For the text-containing cell, return its midpoint in (x, y) coordinate format. 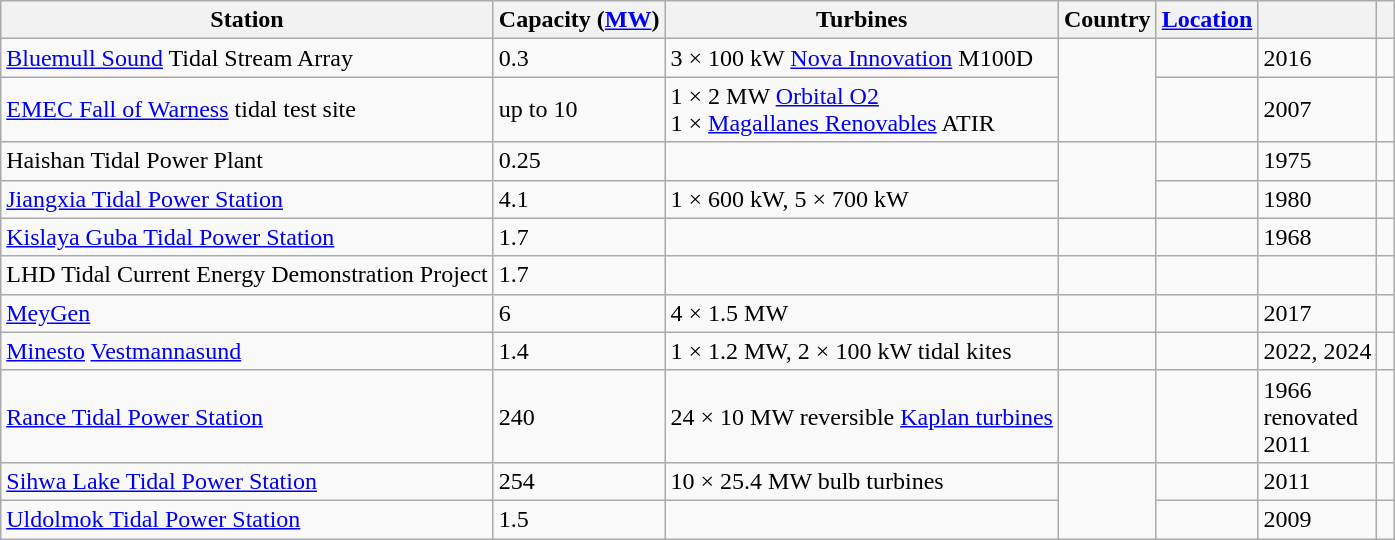
2016 (1318, 58)
1980 (1318, 199)
up to 10 (579, 110)
Haishan Tidal Power Plant (248, 161)
254 (579, 481)
2022, 2024 (1318, 351)
Capacity (MW) (579, 20)
MeyGen (248, 313)
Kislaya Guba Tidal Power Station (248, 237)
2017 (1318, 313)
Minesto Vestmannasund (248, 351)
Uldolmok Tidal Power Station (248, 519)
Station (248, 20)
1.5 (579, 519)
6 (579, 313)
1975 (1318, 161)
Country (1107, 20)
LHD Tidal Current Energy Demonstration Project (248, 275)
0.25 (579, 161)
1 × 1.2 MW, 2 × 100 kW tidal kites (862, 351)
10 × 25.4 MW bulb turbines (862, 481)
1 × 600 kW, 5 × 700 kW (862, 199)
EMEC Fall of Warness tidal test site (248, 110)
1 × 2 MW Orbital O21 × Magallanes Renovables ATIR (862, 110)
Sihwa Lake Tidal Power Station (248, 481)
1968 (1318, 237)
2007 (1318, 110)
4 × 1.5 MW (862, 313)
3 × 100 kW Nova Innovation M100D (862, 58)
1.4 (579, 351)
Rance Tidal Power Station (248, 416)
2011 (1318, 481)
4.1 (579, 199)
0.3 (579, 58)
Turbines (862, 20)
Bluemull Sound Tidal Stream Array (248, 58)
Jiangxia Tidal Power Station (248, 199)
2009 (1318, 519)
240 (579, 416)
Location (1207, 20)
24 × 10 MW reversible Kaplan turbines (862, 416)
1966renovated 2011 (1318, 416)
